Identify which cell holds the provided text, then report its (x, y) central coordinate. 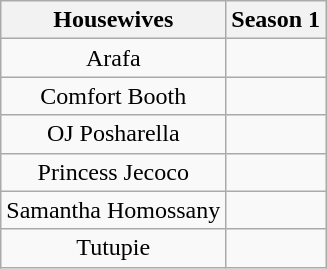
Housewives (114, 20)
Samantha Homossany (114, 210)
Arafa (114, 58)
Princess Jecoco (114, 172)
OJ Posharella (114, 134)
Season 1 (276, 20)
Comfort Booth (114, 96)
Tutupie (114, 248)
